Scan for the cell matching the given text and deliver its [X, Y] coordinate at center. 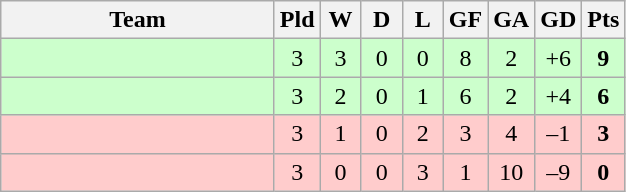
Pld [297, 20]
4 [512, 134]
9 [604, 58]
–9 [558, 172]
Pts [604, 20]
10 [512, 172]
L [422, 20]
8 [465, 58]
W [340, 20]
+4 [558, 96]
–1 [558, 134]
Team [138, 20]
D [382, 20]
GF [465, 20]
+6 [558, 58]
GA [512, 20]
GD [558, 20]
